Provide the [X, Y] coordinate of the cell's center where the given text is located.  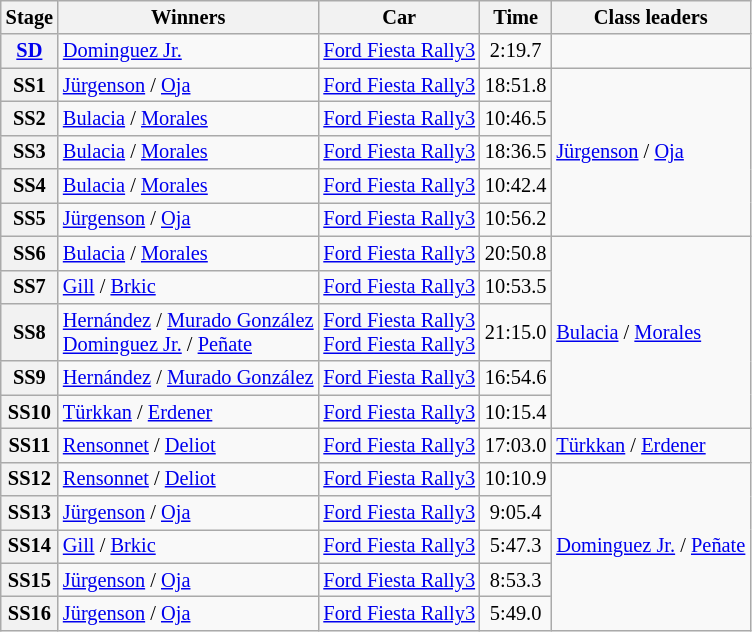
SD [30, 51]
SS14 [30, 546]
9:05.4 [516, 513]
10:56.2 [516, 219]
10:42.4 [516, 186]
17:03.0 [516, 445]
10:46.5 [516, 118]
Hernández / Murado GonzálezDominguez Jr. / Peñate [188, 332]
Hernández / Murado González [188, 378]
SS16 [30, 613]
Dominguez Jr. / Peñate [650, 546]
21:15.0 [516, 332]
10:53.5 [516, 287]
10:10.9 [516, 479]
Dominguez Jr. [188, 51]
5:49.0 [516, 613]
SS12 [30, 479]
Class leaders [650, 17]
8:53.3 [516, 580]
SS13 [30, 513]
Ford Fiesta Rally3Ford Fiesta Rally3 [398, 332]
SS4 [30, 186]
SS15 [30, 580]
5:47.3 [516, 546]
Time [516, 17]
Winners [188, 17]
SS11 [30, 445]
SS6 [30, 253]
SS2 [30, 118]
SS1 [30, 85]
SS5 [30, 219]
SS3 [30, 152]
SS8 [30, 332]
18:51.8 [516, 85]
16:54.6 [516, 378]
SS10 [30, 412]
Stage [30, 17]
SS9 [30, 378]
10:15.4 [516, 412]
2:19.7 [516, 51]
20:50.8 [516, 253]
SS7 [30, 287]
18:36.5 [516, 152]
Car [398, 17]
